Return (X, Y) of the center of cell containing provided text 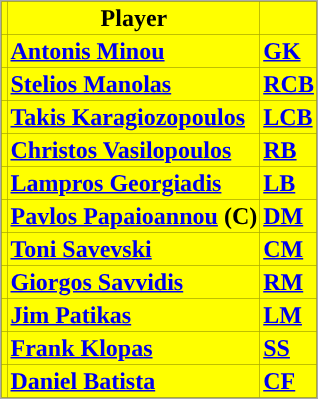
Toni Savevski (134, 248)
DM (288, 216)
Daniel Batista (134, 380)
Frank Klopas (134, 348)
Takis Karagiozopoulos (134, 116)
LM (288, 314)
CM (288, 248)
GK (288, 50)
Pavlos Papaioannou (C) (134, 216)
Jim Patikas (134, 314)
SS (288, 348)
Giorgos Savvidis (134, 282)
LCB (288, 116)
RB (288, 150)
LB (288, 182)
RM (288, 282)
Lampros Georgiadis (134, 182)
Antonis Minou (134, 50)
RCB (288, 84)
Player (134, 18)
Stelios Manolas (134, 84)
CF (288, 380)
Christos Vasilopoulos (134, 150)
